Detect which cell encompasses the target text, then output its [X, Y] center coordinate. 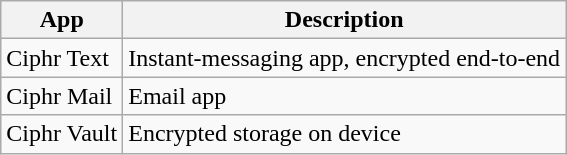
Ciphr Vault [62, 134]
Encrypted storage on device [344, 134]
Instant-messaging app, encrypted end-to-end [344, 58]
App [62, 20]
Ciphr Mail [62, 96]
Ciphr Text [62, 58]
Description [344, 20]
Email app [344, 96]
